Find where the given text appears and provide that cell's center as [x, y] coordinate. 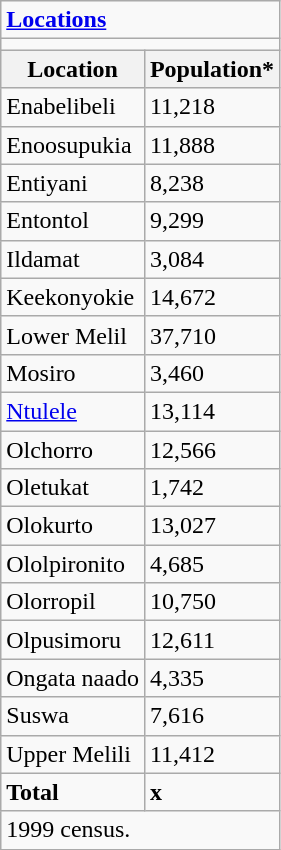
8,238 [212, 183]
Entontol [73, 221]
Upper Melili [73, 754]
14,672 [212, 297]
4,685 [212, 564]
Population* [212, 69]
1,742 [212, 488]
Location [73, 69]
Lower Melil [73, 335]
Olorropil [73, 602]
Mosiro [73, 373]
1999 census. [140, 830]
Olchorro [73, 449]
10,750 [212, 602]
11,888 [212, 145]
12,611 [212, 640]
37,710 [212, 335]
Ololpironito [73, 564]
Enabelibeli [73, 107]
Ntulele [73, 411]
Keekonyokie [73, 297]
Olpusimoru [73, 640]
Ongata naado [73, 678]
12,566 [212, 449]
4,335 [212, 678]
11,412 [212, 754]
Total [73, 792]
Ildamat [73, 259]
Olokurto [73, 526]
7,616 [212, 716]
Entiyani [73, 183]
3,084 [212, 259]
11,218 [212, 107]
Enoosupukia [73, 145]
Suswa [73, 716]
x [212, 792]
3,460 [212, 373]
13,114 [212, 411]
9,299 [212, 221]
Oletukat [73, 488]
13,027 [212, 526]
Locations [140, 20]
